Output the [x, y] coordinate of the center of the cell containing the given text.  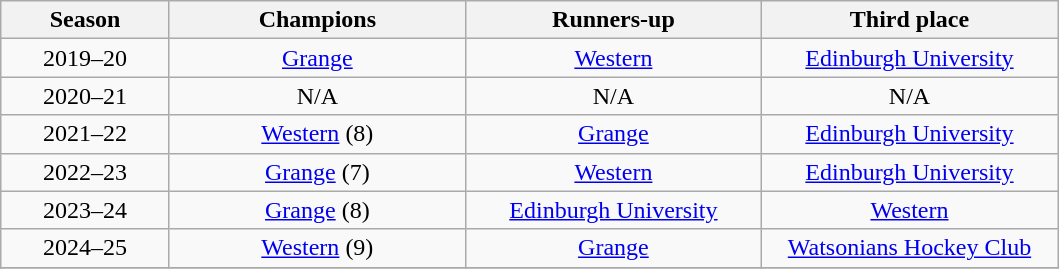
Watsonians Hockey Club [909, 248]
Season [86, 20]
2023–24 [86, 210]
Western (8) [317, 134]
Grange (8) [317, 210]
2024–25 [86, 248]
2019–20 [86, 58]
Runners-up [613, 20]
2020–21 [86, 96]
Third place [909, 20]
Western (9) [317, 248]
Grange (7) [317, 172]
Champions [317, 20]
2022–23 [86, 172]
2021–22 [86, 134]
